Determine the (X, Y) coordinate at the center of the cell enclosing the given text.  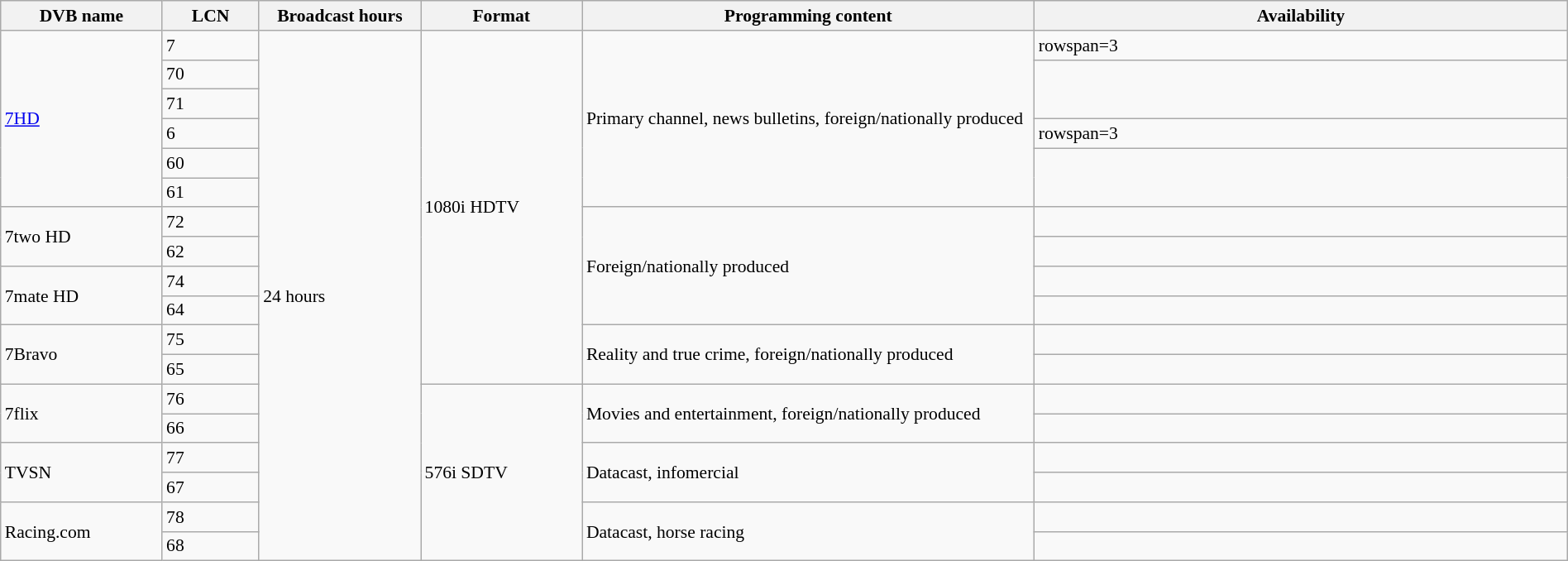
Broadcast hours (339, 16)
Movies and entertainment, foreign/nationally produced (809, 414)
Programming content (809, 16)
Availability (1302, 16)
7Bravo (81, 354)
Reality and true crime, foreign/nationally produced (809, 354)
62 (210, 252)
576i SDTV (501, 472)
Foreign/nationally produced (809, 266)
DVB name (81, 16)
74 (210, 281)
7two HD (81, 237)
Racing.com (81, 531)
61 (210, 193)
64 (210, 310)
67 (210, 487)
77 (210, 458)
60 (210, 163)
Datacast, infomercial (809, 473)
72 (210, 223)
1080i HDTV (501, 208)
24 hours (339, 296)
78 (210, 517)
66 (210, 429)
LCN (210, 16)
TVSN (81, 473)
Primary channel, news bulletins, foreign/nationally produced (809, 119)
7mate HD (81, 296)
7flix (81, 414)
71 (210, 104)
7 (210, 46)
6 (210, 134)
68 (210, 546)
Datacast, horse racing (809, 531)
70 (210, 74)
Format (501, 16)
75 (210, 340)
76 (210, 399)
65 (210, 370)
7HD (81, 119)
